Find where the given text appears and provide that cell's center as (X, Y) coordinate. 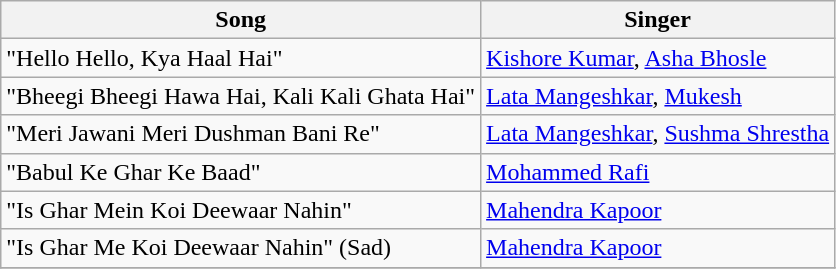
"Hello Hello, Kya Haal Hai" (241, 58)
Lata Mangeshkar, Sushma Shrestha (658, 134)
"Bheegi Bheegi Hawa Hai, Kali Kali Ghata Hai" (241, 96)
"Meri Jawani Meri Dushman Bani Re" (241, 134)
Kishore Kumar, Asha Bhosle (658, 58)
"Is Ghar Mein Koi Deewaar Nahin" (241, 210)
"Is Ghar Me Koi Deewaar Nahin" (Sad) (241, 248)
Song (241, 20)
Lata Mangeshkar, Mukesh (658, 96)
"Babul Ke Ghar Ke Baad" (241, 172)
Singer (658, 20)
Mohammed Rafi (658, 172)
